For the text-containing cell, return its midpoint in (X, Y) coordinate format. 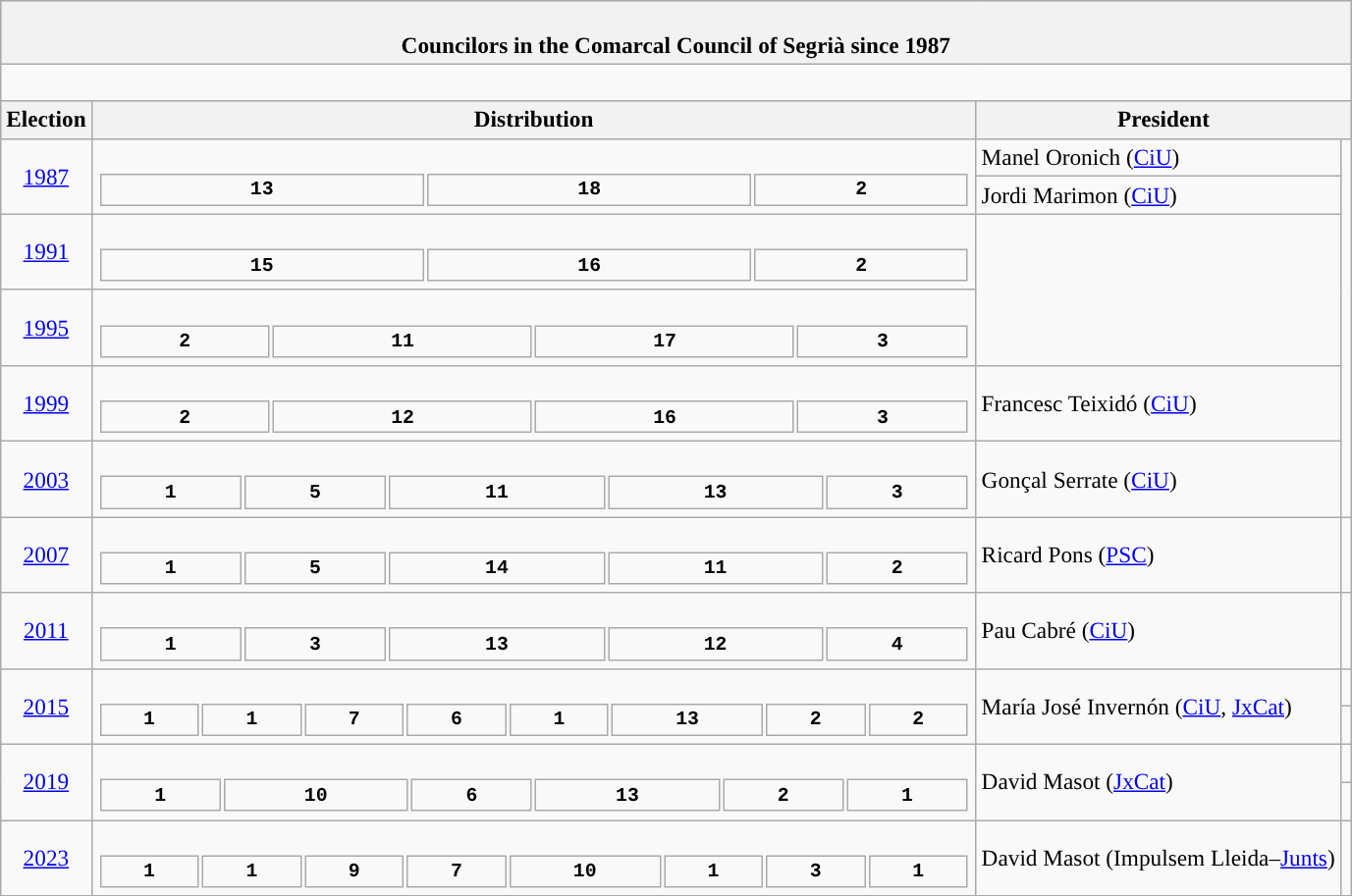
Manel Oronich (CiU) (1159, 157)
David Masot (JxCat) (1159, 781)
1991 (46, 251)
1995 (46, 328)
1987 (46, 177)
4 (896, 644)
Ricard Pons (PSC) (1159, 553)
1999 (46, 402)
Jordi Marimon (CiU) (1159, 194)
2 12 16 3 (534, 402)
18 (589, 188)
1 5 14 11 2 (534, 553)
1 1 7 6 1 13 2 2 (534, 707)
María José Invernón (CiU, JxCat) (1159, 707)
14 (497, 567)
2019 (46, 781)
David Masot (Impulsem Lleida–Junts) (1159, 858)
15 16 2 (534, 251)
15 (261, 265)
Pau Cabré (CiU) (1159, 630)
Francesc Teixidó (CiU) (1159, 402)
President (1163, 120)
2011 (46, 630)
17 (665, 340)
2023 (46, 858)
Distribution (534, 120)
1 3 13 12 4 (534, 630)
Councilors in the Comarcal Council of Segrià since 1987 (676, 31)
13 18 2 (534, 177)
1 10 6 13 2 1 (534, 781)
2007 (46, 553)
2 11 17 3 (534, 328)
1 5 11 13 3 (534, 479)
1 1 9 7 10 1 3 1 (534, 858)
2003 (46, 479)
2015 (46, 707)
Election (46, 120)
Gonçal Serrate (CiU) (1159, 479)
9 (353, 870)
